For the text-containing cell, return its midpoint in (x, y) coordinate format. 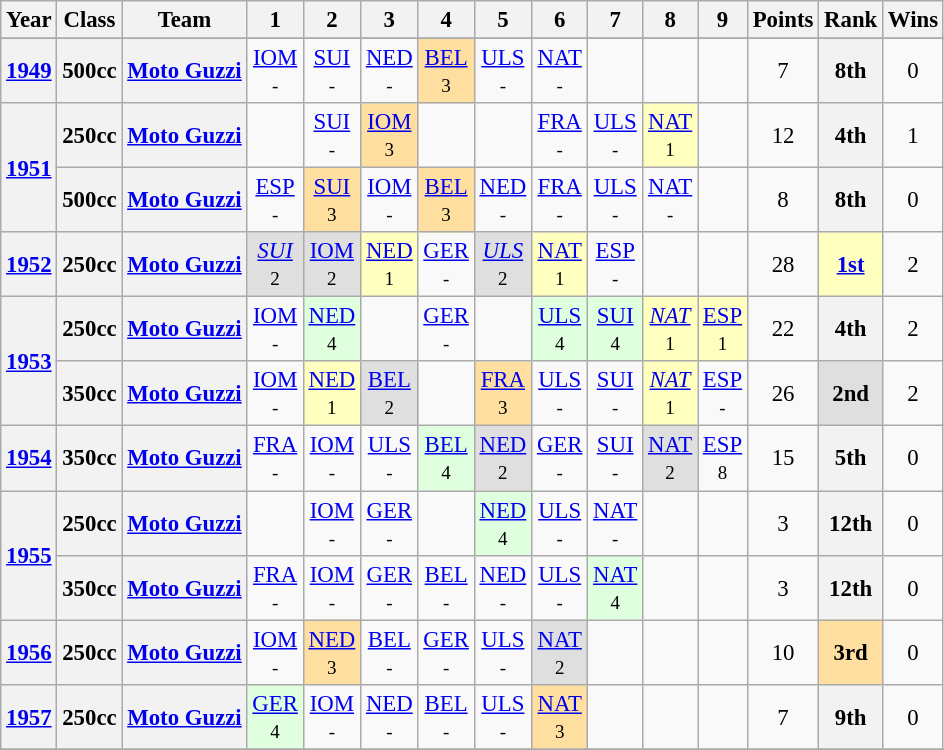
NAT4 (616, 588)
FRA3 (502, 394)
NAT3 (560, 716)
1956 (29, 652)
26 (782, 394)
Class (90, 20)
5th (851, 458)
SUI4 (616, 330)
Team (184, 20)
1st (851, 264)
IOM2 (332, 264)
4 (446, 20)
22 (782, 330)
1949 (29, 72)
ESP1 (723, 330)
BEL2 (390, 394)
2nd (851, 394)
GER4 (275, 716)
IOM3 (390, 136)
1955 (29, 556)
NED2 (502, 458)
10 (782, 652)
28 (782, 264)
1953 (29, 362)
9 (723, 20)
1952 (29, 264)
SUI3 (332, 200)
6 (560, 20)
NED3 (332, 652)
5 (502, 20)
Wins (914, 20)
1957 (29, 716)
BEL4 (446, 458)
15 (782, 458)
ULS4 (560, 330)
SUI2 (275, 264)
1954 (29, 458)
12 (782, 136)
3rd (851, 652)
ULS2 (502, 264)
9th (851, 716)
ESP8 (723, 458)
Points (782, 20)
Rank (851, 20)
Year (29, 20)
1951 (29, 168)
